Identify which cell holds the provided text, then report its [X, Y] central coordinate. 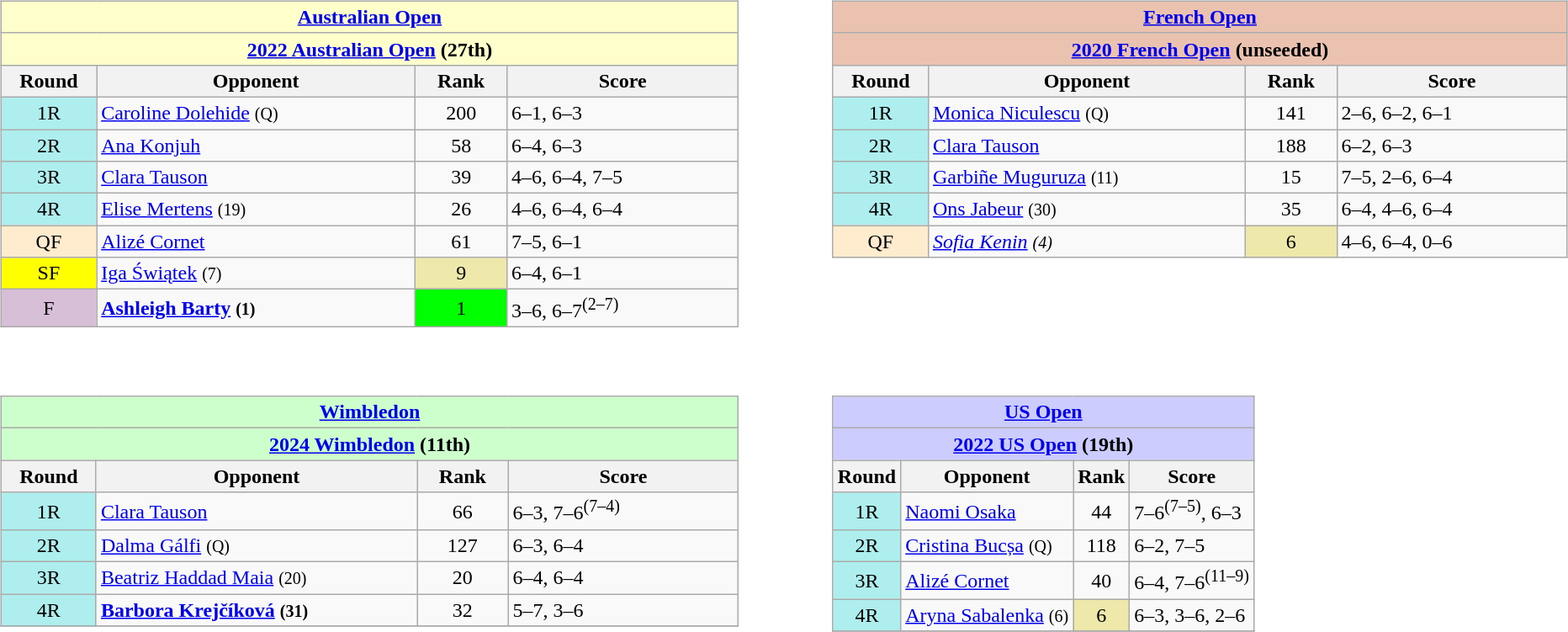
6–2, 6–3 [1452, 146]
Aryna Sabalenka (6) [988, 615]
6–4, 4–6, 6–4 [1452, 210]
200 [461, 113]
2022 Australian Open (27th) [370, 49]
Ashleigh Barty (1) [256, 308]
Sofia Kenin (4) [1087, 242]
Wimbledon [370, 412]
6–2, 7–5 [1192, 546]
61 [461, 242]
4–6, 6–4, 0–6 [1452, 242]
4–6, 6–4, 6–4 [622, 210]
Cristina Bucșa (Q) [988, 546]
Ons Jabeur (30) [1087, 210]
Elise Mertens (19) [256, 210]
2020 French Open (unseeded) [1200, 49]
6–4, 6–1 [622, 274]
6–4, 6–4 [623, 578]
Dalma Gálfi (Q) [256, 546]
1 [461, 308]
2022 US Open (19th) [1043, 444]
3–6, 6–7(2–7) [622, 308]
5–7, 3–6 [623, 610]
20 [463, 578]
6–3, 7–6(7–4) [623, 512]
66 [463, 512]
6–3, 6–4 [623, 546]
Naomi Osaka [988, 512]
44 [1102, 512]
Barbora Krejčíková (31) [256, 610]
Beatriz Haddad Maia (20) [256, 578]
188 [1291, 146]
141 [1291, 113]
Iga Świątek (7) [256, 274]
SF [49, 274]
7–6(7–5), 6–3 [1192, 512]
7–5, 2–6, 6–4 [1452, 178]
118 [1102, 546]
9 [461, 274]
F [49, 308]
40 [1102, 581]
US Open [1043, 412]
Ana Konjuh [256, 146]
6–1, 6–3 [622, 113]
4–6, 6–4, 7–5 [622, 178]
35 [1291, 210]
French Open [1200, 17]
Australian Open [370, 17]
6–4, 6–3 [622, 146]
Monica Niculescu (Q) [1087, 113]
2024 Wimbledon (11th) [370, 444]
15 [1291, 178]
32 [463, 610]
6–3, 3–6, 2–6 [1192, 615]
127 [463, 546]
39 [461, 178]
7–5, 6–1 [622, 242]
58 [461, 146]
2–6, 6–2, 6–1 [1452, 113]
6–4, 7–6(11–9) [1192, 581]
Garbiñe Muguruza (11) [1087, 178]
Caroline Dolehide (Q) [256, 113]
26 [461, 210]
